Scan for the cell matching the given text and deliver its [x, y] coordinate at center. 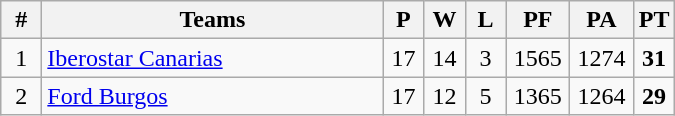
1565 [538, 58]
Teams [212, 20]
P [404, 20]
31 [654, 58]
5 [486, 96]
12 [444, 96]
# [22, 20]
PA [602, 20]
14 [444, 58]
W [444, 20]
PT [654, 20]
29 [654, 96]
2 [22, 96]
PF [538, 20]
1274 [602, 58]
3 [486, 58]
1264 [602, 96]
Iberostar Canarias [212, 58]
1365 [538, 96]
Ford Burgos [212, 96]
L [486, 20]
1 [22, 58]
